Search for the cell housing the specified text and yield its [X, Y] center coordinate. 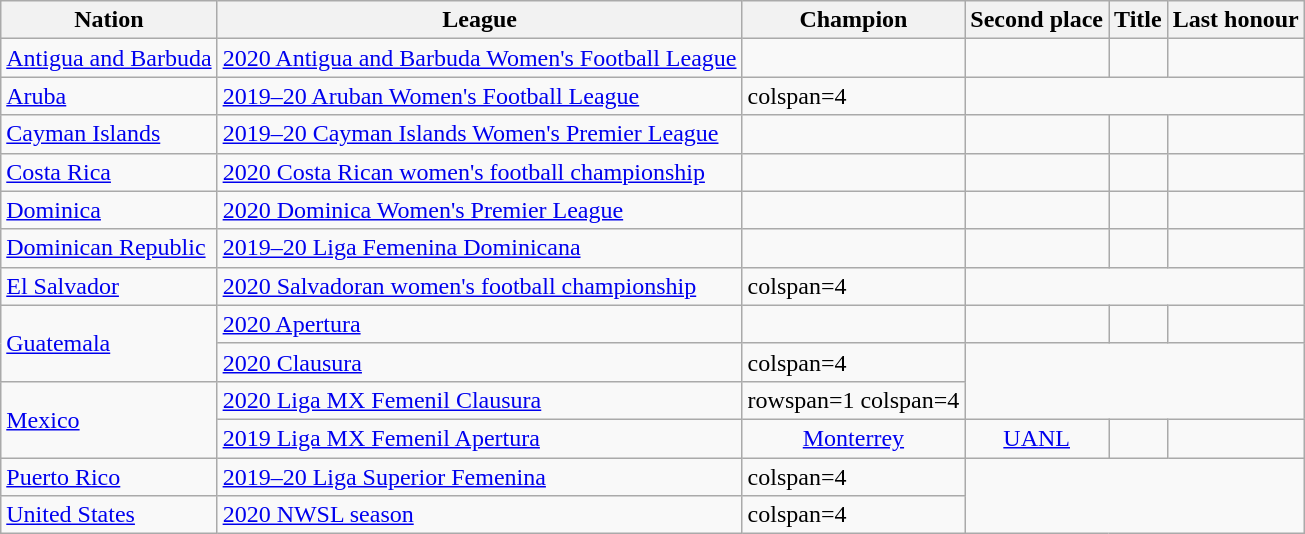
UANL [1037, 438]
2019–20 Liga Superior Femenina [480, 477]
2019 Liga MX Femenil Apertura [480, 438]
Aruba [109, 96]
Title [1138, 20]
Champion [854, 20]
2020 Antigua and Barbuda Women's Football League [480, 58]
Dominica [109, 210]
El Salvador [109, 286]
rowspan=1 colspan=4 [854, 400]
Monterrey [854, 438]
Mexico [109, 419]
Guatemala [109, 343]
Second place [1037, 20]
Dominican Republic [109, 248]
2020 Liga MX Femenil Clausura [480, 400]
2020 Dominica Women's Premier League [480, 210]
League [480, 20]
2020 Costa Rican women's football championship [480, 172]
Last honour [1236, 20]
2020 Salvadoran women's football championship [480, 286]
2019–20 Cayman Islands Women's Premier League [480, 134]
Antigua and Barbuda [109, 58]
Costa Rica [109, 172]
United States [109, 515]
2019–20 Aruban Women's Football League [480, 96]
Nation [109, 20]
2020 Clausura [480, 362]
Cayman Islands [109, 134]
2020 NWSL season [480, 515]
2019–20 Liga Femenina Dominicana [480, 248]
2020 Apertura [480, 324]
Puerto Rico [109, 477]
